Return the (x, y) coordinate for the center point of the cell that contains the specified text.  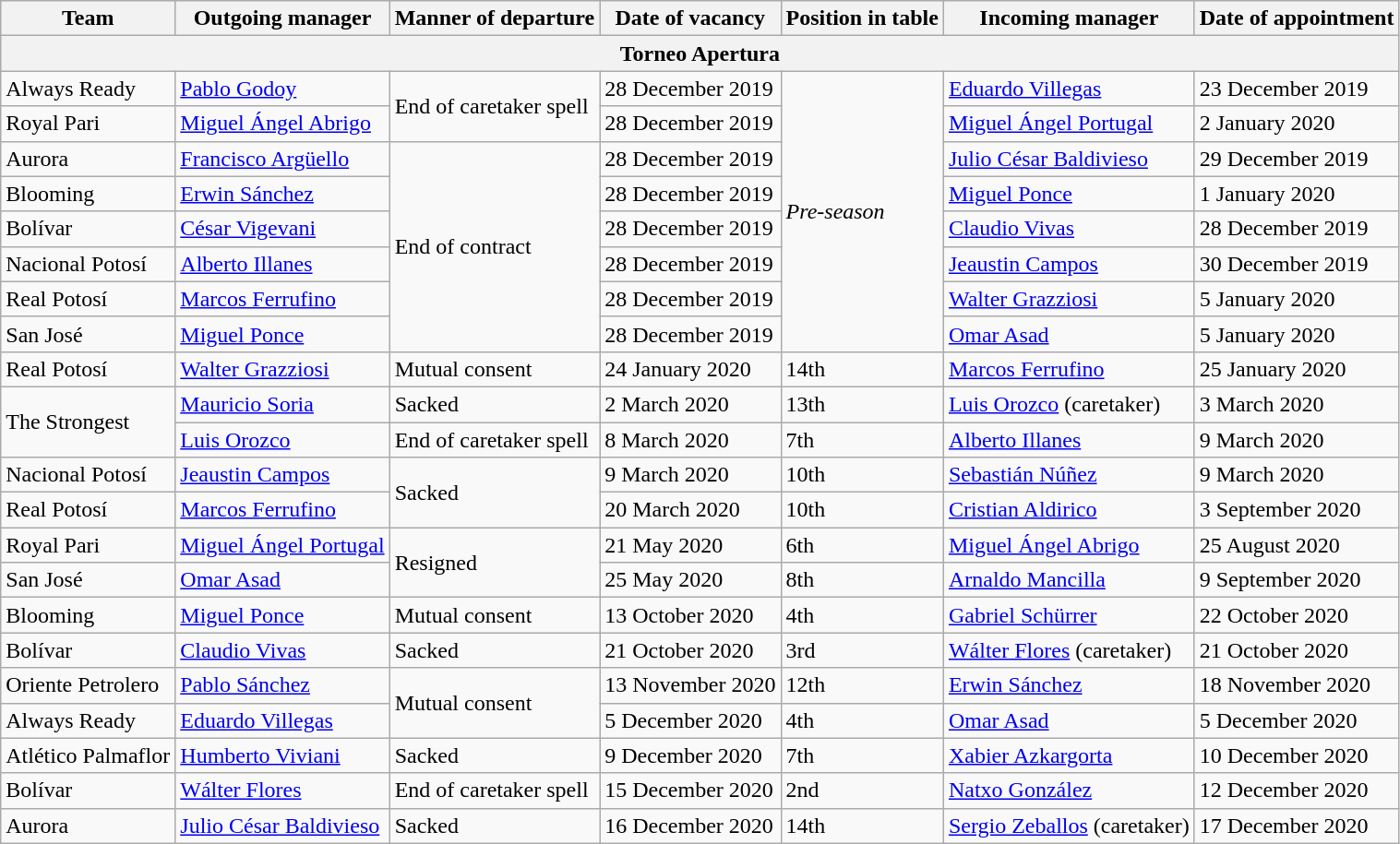
Team (89, 18)
16 December 2020 (690, 826)
3rd (862, 650)
Torneo Apertura (700, 53)
Sebastián Núñez (1069, 475)
Wálter Flores (caretaker) (1069, 650)
Pablo Sánchez (282, 685)
18 November 2020 (1297, 685)
The Strongest (89, 422)
Date of appointment (1297, 18)
Outgoing manager (282, 18)
25 May 2020 (690, 580)
Xabier Azkargorta (1069, 755)
Position in table (862, 18)
Natxo González (1069, 791)
Resigned (495, 563)
2 March 2020 (690, 404)
20 March 2020 (690, 510)
12 December 2020 (1297, 791)
23 December 2019 (1297, 89)
9 September 2020 (1297, 580)
Cristian Aldirico (1069, 510)
10 December 2020 (1297, 755)
3 September 2020 (1297, 510)
12th (862, 685)
Luis Orozco (282, 440)
Manner of departure (495, 18)
29 December 2019 (1297, 159)
Incoming manager (1069, 18)
Francisco Argüello (282, 159)
Oriente Petrolero (89, 685)
13 October 2020 (690, 615)
30 December 2019 (1297, 264)
2 January 2020 (1297, 124)
Sergio Zeballos (caretaker) (1069, 826)
25 January 2020 (1297, 369)
Date of vacancy (690, 18)
Arnaldo Mancilla (1069, 580)
15 December 2020 (690, 791)
Mauricio Soria (282, 404)
Atlético Palmaflor (89, 755)
1 January 2020 (1297, 194)
César Vigevani (282, 229)
2nd (862, 791)
3 March 2020 (1297, 404)
End of contract (495, 246)
8 March 2020 (690, 440)
Wálter Flores (282, 791)
21 May 2020 (690, 545)
Gabriel Schürrer (1069, 615)
25 August 2020 (1297, 545)
13th (862, 404)
6th (862, 545)
Pre-season (862, 211)
24 January 2020 (690, 369)
17 December 2020 (1297, 826)
13 November 2020 (690, 685)
22 October 2020 (1297, 615)
Luis Orozco (caretaker) (1069, 404)
Pablo Godoy (282, 89)
Humberto Viviani (282, 755)
8th (862, 580)
9 December 2020 (690, 755)
